Determine the [x, y] coordinate at the center of the cell enclosing the given text.  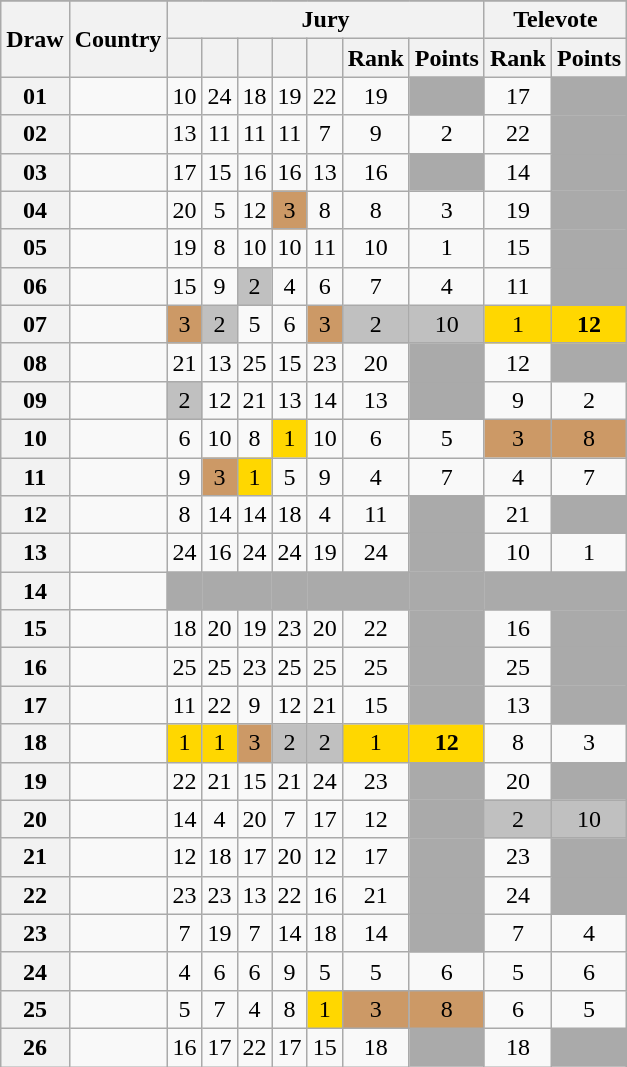
07 [35, 324]
09 [35, 400]
02 [35, 134]
Jury [326, 20]
01 [35, 96]
Country [118, 39]
26 [35, 1047]
05 [35, 248]
08 [35, 362]
Televote [555, 20]
Draw [35, 39]
04 [35, 210]
03 [35, 172]
06 [35, 286]
